For the text-containing cell, return its midpoint in (x, y) coordinate format. 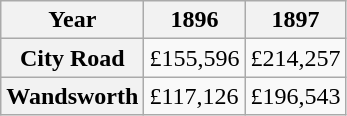
£214,257 (296, 58)
City Road (72, 58)
1897 (296, 20)
£196,543 (296, 96)
£155,596 (194, 58)
Wandsworth (72, 96)
Year (72, 20)
£117,126 (194, 96)
1896 (194, 20)
